Locate the cell with the specified text and output its [x, y] center coordinate. 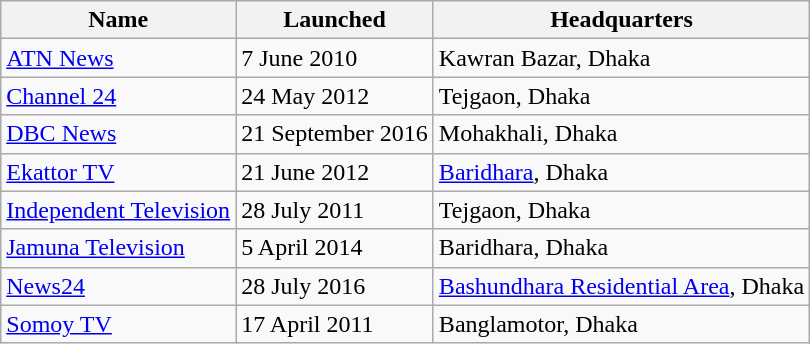
Channel 24 [118, 96]
Banglamotor, Dhaka [621, 324]
17 April 2011 [335, 324]
Mohakhali, Dhaka [621, 134]
Kawran Bazar, Dhaka [621, 58]
Jamuna Television [118, 248]
Launched [335, 20]
21 June 2012 [335, 172]
28 July 2016 [335, 286]
28 July 2011 [335, 210]
24 May 2012 [335, 96]
News24 [118, 286]
21 September 2016 [335, 134]
5 April 2014 [335, 248]
Independent Television [118, 210]
Somoy TV [118, 324]
DBC News [118, 134]
7 June 2010 [335, 58]
Name [118, 20]
Ekattor TV [118, 172]
Headquarters [621, 20]
Bashundhara Residential Area, Dhaka [621, 286]
ATN News [118, 58]
